Return (X, Y) of the center of cell containing provided text 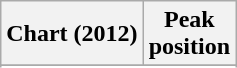
Peakposition (189, 34)
Chart (2012) (72, 34)
